Detect which cell encompasses the target text, then output its (x, y) center coordinate. 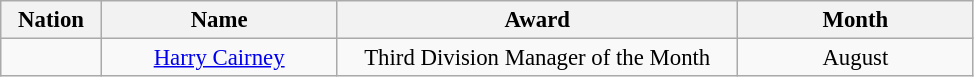
Harry Cairney (219, 58)
Nation (52, 20)
Award (538, 20)
Third Division Manager of the Month (538, 58)
Name (219, 20)
August (856, 58)
Month (856, 20)
